Detect which cell encompasses the target text, then output its [X, Y] center coordinate. 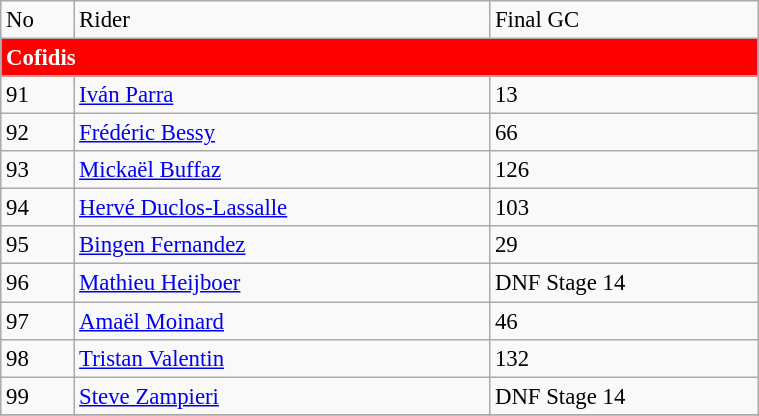
Amaël Moinard [282, 321]
Frédéric Bessy [282, 133]
Iván Parra [282, 95]
91 [38, 95]
46 [624, 321]
Steve Zampieri [282, 396]
97 [38, 321]
92 [38, 133]
Hervé Duclos-Lassalle [282, 208]
66 [624, 133]
No [38, 20]
99 [38, 396]
96 [38, 283]
Mathieu Heijboer [282, 283]
29 [624, 245]
94 [38, 208]
Tristan Valentin [282, 358]
95 [38, 245]
103 [624, 208]
98 [38, 358]
Bingen Fernandez [282, 245]
93 [38, 170]
Mickaël Buffaz [282, 170]
Final GC [624, 20]
Rider [282, 20]
126 [624, 170]
13 [624, 95]
Cofidis [380, 58]
132 [624, 358]
